From the cell containing the given text, extract its center point as [X, Y] coordinate. 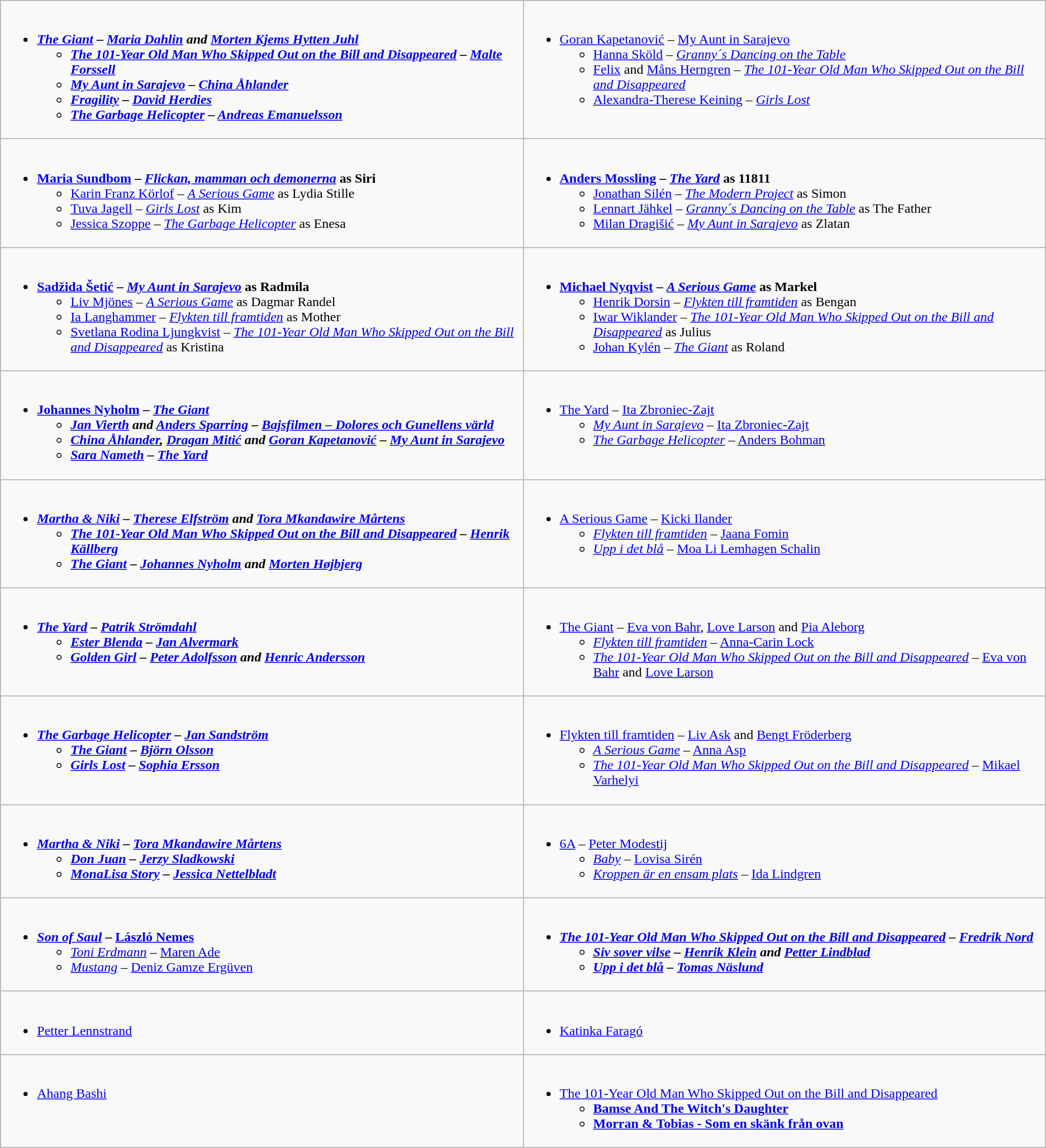
6A – Peter ModestijBaby – Lovisa SirénKroppen är en ensam plats – Ida Lindgren [784, 851]
The Yard – Patrik StrömdahlEster Blenda – Jan AlvermarkGolden Girl – Peter Adolfsson and Henric Andersson [261, 642]
The 101-Year Old Man Who Skipped Out on the Bill and DisappearedBamse And The Witch's DaughterMorran & Tobias - Som en skänk från ovan [784, 1101]
Katinka Faragó [784, 1022]
A Serious Game – Kicki IlanderFlykten till framtiden – Jaana FominUpp i det blå – Moa Li Lemhagen Schalin [784, 533]
Martha & Niki – Tora Mkandawire MårtensDon Juan – Jerzy SladkowskiMonaLisa Story – Jessica Nettelbladt [261, 851]
Ahang Bashi [261, 1101]
The Yard – Ita Zbroniec-ZajtMy Aunt in Sarajevo – Ita Zbroniec-ZajtThe Garbage Helicopter – Anders Bohman [784, 425]
Petter Lennstrand [261, 1022]
Son of Saul – László Nemes Toni Erdmann – Maren Ade Mustang – Deniz Gamze Ergüven [261, 944]
The Garbage Helicopter – Jan SandströmThe Giant – Björn OlssonGirls Lost – Sophia Ersson [261, 750]
